Detect which cell encompasses the target text, then output its (X, Y) center coordinate. 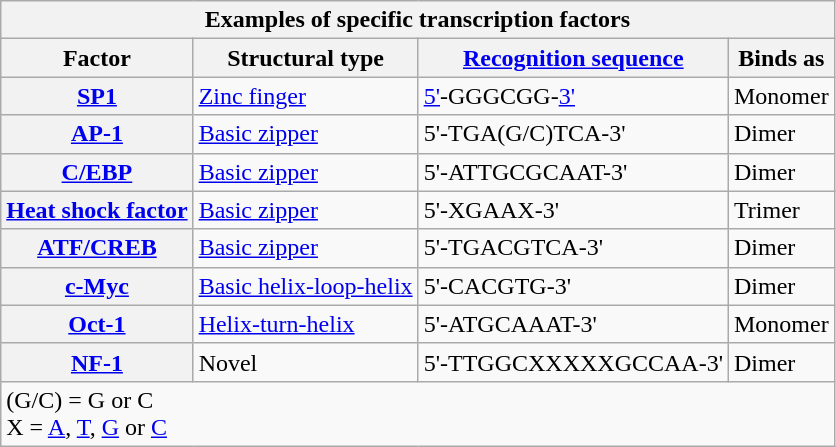
Oct-1 (97, 324)
Trimer (781, 210)
5'-ATGCAAAT-3' (573, 324)
Factor (97, 58)
NF-1 (97, 362)
SP1 (97, 96)
5'-TTGGCXXXXXGCCAA-3' (573, 362)
C/EBP (97, 172)
5'-XGAAX-3' (573, 210)
(G/C) = G or C X = A, T, G or C (418, 414)
5'-ATTGCGCAAT-3' (573, 172)
5'-TGACGTCA-3' (573, 248)
Helix-turn-helix (306, 324)
Novel (306, 362)
Basic helix-loop-helix (306, 286)
c-Myc (97, 286)
Recognition sequence (573, 58)
5'-TGA(G/C)TCA-3' (573, 134)
ATF/CREB (97, 248)
Heat shock factor (97, 210)
5'-CACGTG-3' (573, 286)
Zinc finger (306, 96)
5'-GGGCGG-3' (573, 96)
Structural type (306, 58)
Binds as (781, 58)
AP-1 (97, 134)
Examples of specific transcription factors (418, 20)
